Provide the [X, Y] coordinate of the cell's center where the given text is located.  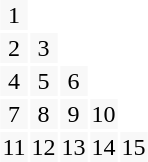
8 [44, 114]
15 [134, 147]
11 [14, 147]
10 [104, 114]
5 [44, 81]
2 [14, 48]
7 [14, 114]
9 [74, 114]
13 [74, 147]
14 [104, 147]
4 [14, 81]
6 [74, 81]
1 [14, 15]
12 [44, 147]
3 [44, 48]
